Identify which cell holds the provided text, then report its [X, Y] central coordinate. 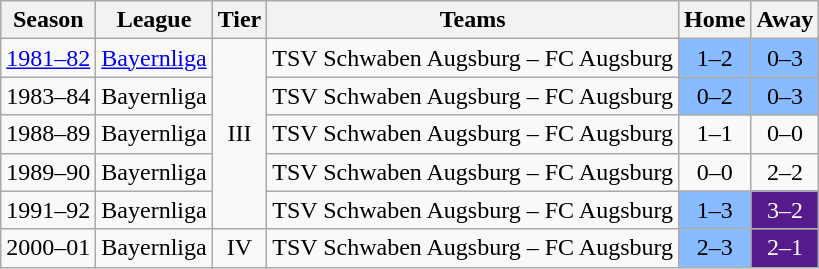
1983–84 [48, 96]
Teams [473, 20]
1989–90 [48, 172]
2–2 [785, 172]
1988–89 [48, 134]
IV [240, 248]
Tier [240, 20]
3–2 [785, 210]
1–2 [715, 58]
League [154, 20]
1–1 [715, 134]
0–2 [715, 96]
Season [48, 20]
2–1 [785, 248]
1981–82 [48, 58]
2–3 [715, 248]
1–3 [715, 210]
1991–92 [48, 210]
2000–01 [48, 248]
Away [785, 20]
III [240, 134]
Home [715, 20]
